Return (x, y) of the center of cell containing provided text 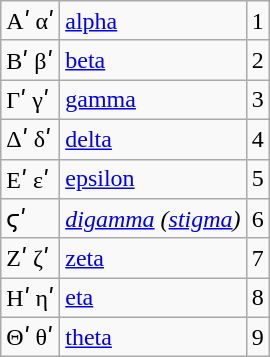
1 (258, 21)
alpha (153, 21)
Θʹ θʹ (30, 337)
theta (153, 337)
7 (258, 258)
9 (258, 337)
4 (258, 139)
3 (258, 100)
Ηʹ ηʹ (30, 298)
Βʹ βʹ (30, 60)
Δʹ δʹ (30, 139)
Εʹ εʹ (30, 179)
8 (258, 298)
ϛʹ (30, 219)
Γʹ γʹ (30, 100)
epsilon (153, 179)
digamma (stigma) (153, 219)
Αʹ αʹ (30, 21)
beta (153, 60)
eta (153, 298)
2 (258, 60)
Ζʹ ζʹ (30, 258)
6 (258, 219)
gamma (153, 100)
5 (258, 179)
zeta (153, 258)
delta (153, 139)
